Provide the (x, y) coordinate of the cell's center where the given text is located.  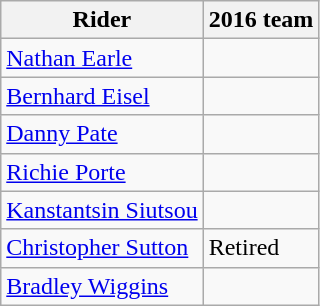
Danny Pate (102, 134)
Christopher Sutton (102, 248)
Nathan Earle (102, 58)
Retired (261, 248)
2016 team (261, 20)
Rider (102, 20)
Richie Porte (102, 172)
Bernhard Eisel (102, 96)
Kanstantsin Siutsou (102, 210)
Bradley Wiggins (102, 286)
